Determine the [x, y] coordinate at the center of the cell enclosing the given text.  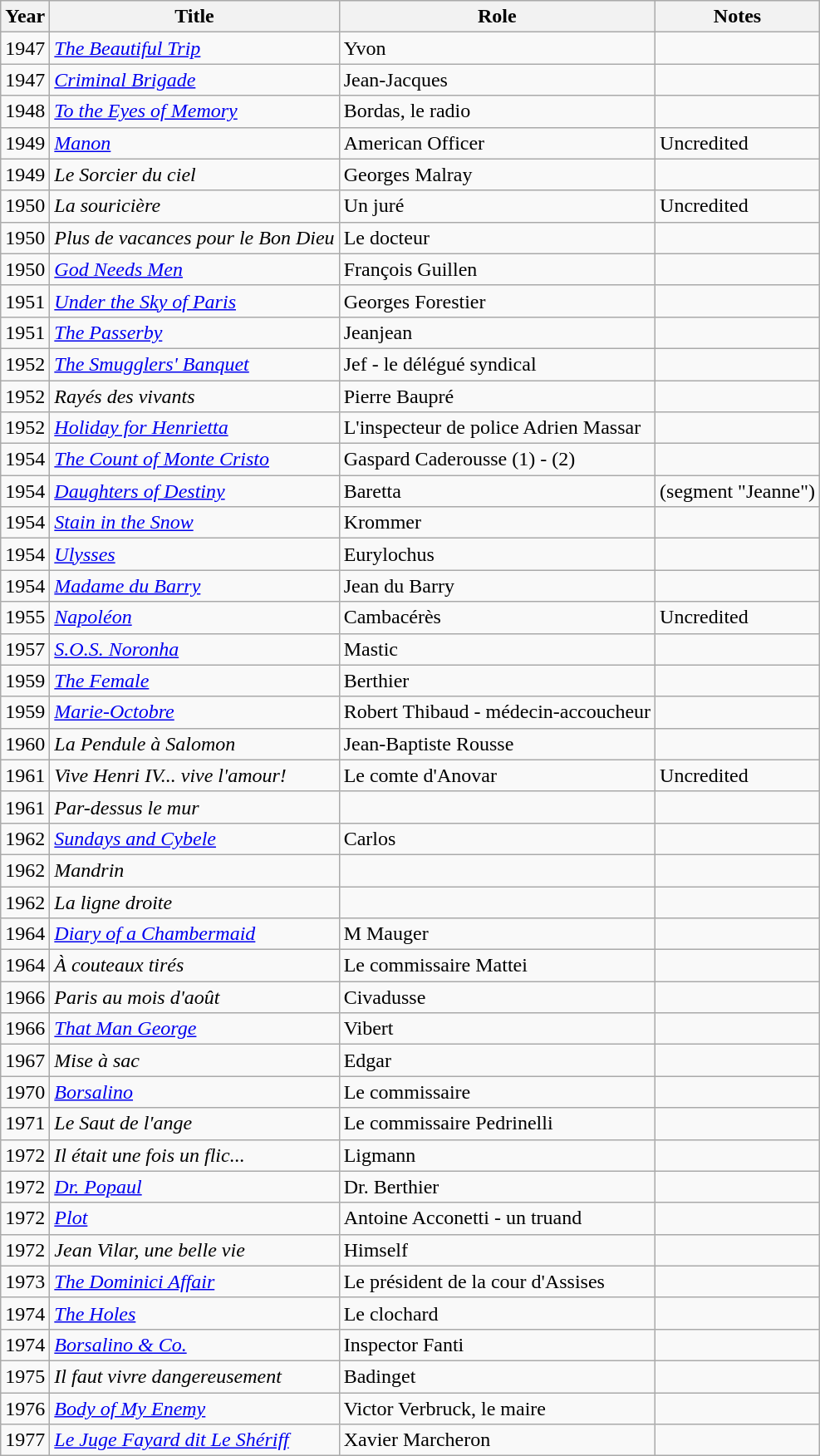
1957 [25, 649]
Sundays and Cybele [194, 839]
Vibert [497, 1029]
Under the Sky of Paris [194, 301]
(segment "Jeanne") [738, 491]
Krommer [497, 523]
Year [25, 17]
Le président de la cour d'Assises [497, 1281]
Edgar [497, 1060]
Un juré [497, 206]
1970 [25, 1092]
Jean Vilar, une belle vie [194, 1250]
Baretta [497, 491]
Le docteur [497, 238]
1976 [25, 1409]
Vive Henri IV... vive l'amour! [194, 775]
La ligne droite [194, 902]
American Officer [497, 143]
Il faut vivre dangereusement [194, 1376]
Georges Malray [497, 175]
Role [497, 17]
Cambacérès [497, 617]
Inspector Fanti [497, 1345]
Le commissaire Pedrinelli [497, 1124]
The Dominici Affair [194, 1281]
1960 [25, 744]
Manon [194, 143]
The Count of Monte Cristo [194, 460]
Paris au mois d'août [194, 997]
Le Saut de l'ange [194, 1124]
Title [194, 17]
À couteaux tirés [194, 966]
Gaspard Caderousse (1) - (2) [497, 460]
Jean-Baptiste Rousse [497, 744]
Diary of a Chambermaid [194, 934]
Daughters of Destiny [194, 491]
1955 [25, 617]
Le Juge Fayard dit Le Shériff [194, 1440]
1948 [25, 111]
Mise à sac [194, 1060]
Dr. Popaul [194, 1187]
The Holes [194, 1313]
Bordas, le radio [497, 111]
Carlos [497, 839]
François Guillen [497, 269]
Dr. Berthier [497, 1187]
Rayés des vivants [194, 396]
Madame du Barry [194, 586]
Jef - le délégué syndical [497, 364]
Le clochard [497, 1313]
Criminal Brigade [194, 80]
Le commissaire Mattei [497, 966]
Par-dessus le mur [194, 807]
Mastic [497, 649]
Jean du Barry [497, 586]
That Man George [194, 1029]
Le comte d'Anovar [497, 775]
The Smugglers' Banquet [194, 364]
Yvon [497, 48]
Mandrin [194, 870]
1977 [25, 1440]
Body of My Enemy [194, 1409]
La souricière [194, 206]
Il était une fois un flic... [194, 1155]
M Mauger [497, 934]
Jean-Jacques [497, 80]
Robert Thibaud - médecin-accoucheur [497, 712]
Le Sorcier du ciel [194, 175]
Ligmann [497, 1155]
Pierre Baupré [497, 396]
Victor Verbruck, le maire [497, 1409]
Holiday for Henrietta [194, 428]
La Pendule à Salomon [194, 744]
Napoléon [194, 617]
Notes [738, 17]
Stain in the Snow [194, 523]
Plus de vacances pour le Bon Dieu [194, 238]
Himself [497, 1250]
The Beautiful Trip [194, 48]
Eurylochus [497, 554]
1973 [25, 1281]
Borsalino & Co. [194, 1345]
Berthier [497, 681]
L'inspecteur de police Adrien Massar [497, 428]
Ulysses [194, 554]
Plot [194, 1218]
S.O.S. Noronha [194, 649]
Georges Forestier [497, 301]
To the Eyes of Memory [194, 111]
God Needs Men [194, 269]
The Passerby [194, 332]
The Female [194, 681]
Xavier Marcheron [497, 1440]
Antoine Acconetti - un truand [497, 1218]
Borsalino [194, 1092]
Le commissaire [497, 1092]
Jeanjean [497, 332]
Badinget [497, 1376]
1975 [25, 1376]
1967 [25, 1060]
1971 [25, 1124]
Civadusse [497, 997]
Marie-Octobre [194, 712]
